Output the (X, Y) coordinate of the center of the cell containing the given text.  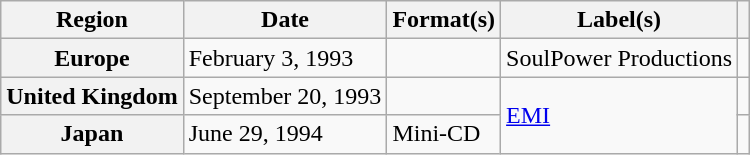
February 3, 1993 (285, 58)
Date (285, 20)
EMI (620, 115)
June 29, 1994 (285, 134)
Format(s) (444, 20)
Region (92, 20)
Japan (92, 134)
United Kingdom (92, 96)
Mini-CD (444, 134)
SoulPower Productions (620, 58)
Label(s) (620, 20)
September 20, 1993 (285, 96)
Europe (92, 58)
